Determine the (X, Y) coordinate at the center of the cell enclosing the given text.  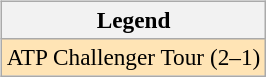
Legend (133, 20)
ATP Challenger Tour (2–1) (133, 57)
